Detect which cell encompasses the target text, then output its [X, Y] center coordinate. 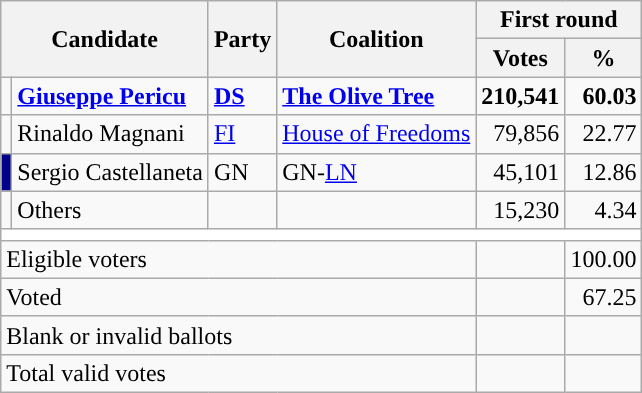
67.25 [604, 297]
15,230 [520, 210]
Total valid votes [238, 373]
Coalition [376, 39]
Eligible voters [238, 259]
GN-LN [376, 172]
Blank or invalid ballots [238, 335]
First round [559, 20]
60.03 [604, 96]
100.00 [604, 259]
The Olive Tree [376, 96]
22.77 [604, 134]
4.34 [604, 210]
Party [242, 39]
45,101 [520, 172]
Others [110, 210]
Rinaldo Magnani [110, 134]
210,541 [520, 96]
Giuseppe Pericu [110, 96]
% [604, 58]
Sergio Castellaneta [110, 172]
79,856 [520, 134]
Voted [238, 297]
GN [242, 172]
12.86 [604, 172]
Candidate [105, 39]
DS [242, 96]
Votes [520, 58]
FI [242, 134]
House of Freedoms [376, 134]
